Provide the (x, y) coordinate of the cell's center where the given text is located.  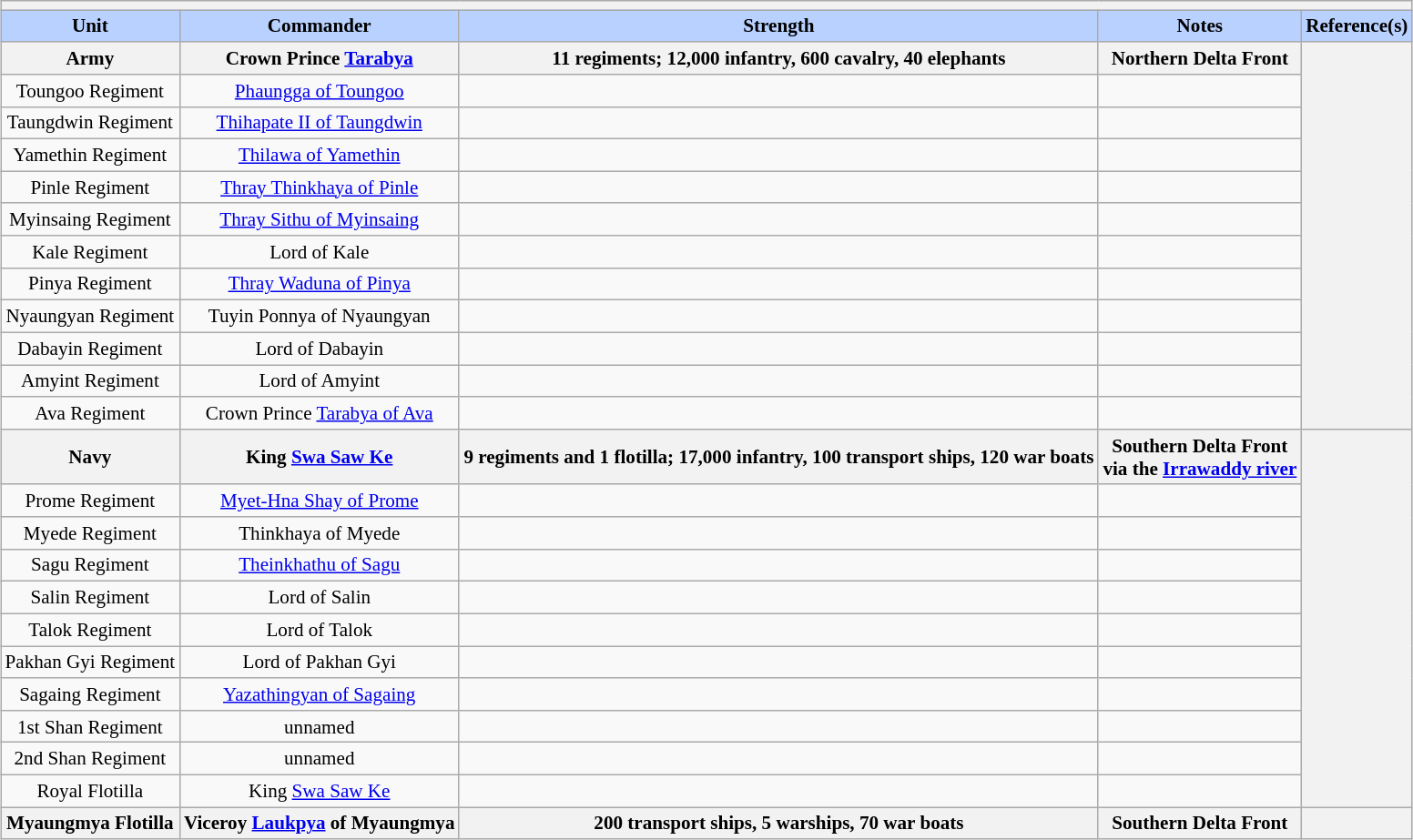
Northern Delta Front (1200, 58)
Thinkhaya of Myede (319, 533)
Lord of Kale (319, 251)
Lord of Salin (319, 597)
Toungoo Regiment (90, 91)
2nd Shan Regiment (90, 759)
1st Shan Regiment (90, 726)
Yazathingyan of Sagaing (319, 693)
Myinsaing Regiment (90, 218)
Unit (90, 25)
11 regiments; 12,000 infantry, 600 cavalry, 40 elephants (778, 58)
Lord of Pakhan Gyi (319, 663)
Pakhan Gyi Regiment (90, 663)
Sagaing Regiment (90, 693)
Tuyin Ponnya of Nyaungyan (319, 317)
Thray Thinkhaya of Pinle (319, 187)
Lord of Talok (319, 630)
Pinya Regiment (90, 284)
Army (90, 58)
Commander (319, 25)
Kale Regiment (90, 251)
Amyint Regiment (90, 380)
Royal Flotilla (90, 790)
Sagu Regiment (90, 564)
Thilawa of Yamethin (319, 155)
Thray Sithu of Myinsaing (319, 218)
Navy (90, 457)
200 transport ships, 5 warships, 70 war boats (778, 823)
Lord of Dabayin (319, 348)
Ava Regiment (90, 413)
Thray Waduna of Pinya (319, 284)
Notes (1200, 25)
Reference(s) (1357, 25)
Taungdwin Regiment (90, 122)
Myet-Hna Shay of Prome (319, 501)
Crown Prince Tarabya of Ava (319, 413)
Strength (778, 25)
Myede Regiment (90, 533)
Lord of Amyint (319, 380)
Prome Regiment (90, 501)
Dabayin Regiment (90, 348)
Pinle Regiment (90, 187)
Theinkhathu of Sagu (319, 564)
Salin Regiment (90, 597)
Yamethin Regiment (90, 155)
Thihapate II of Taungdwin (319, 122)
Talok Regiment (90, 630)
Southern Delta Front (1200, 823)
Viceroy Laukpya of Myaungmya (319, 823)
9 regiments and 1 flotilla; 17,000 infantry, 100 transport ships, 120 war boats (778, 457)
Southern Delta Front via the Irrawaddy river (1200, 457)
Myaungmya Flotilla (90, 823)
Crown Prince Tarabya (319, 58)
Nyaungyan Regiment (90, 317)
Phaungga of Toungoo (319, 91)
